Capture the cell that displays the provided text and extract its (X, Y) central coordinate. 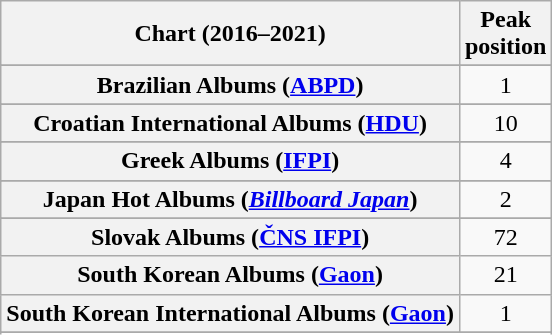
72 (505, 237)
10 (505, 123)
Croatian International Albums (HDU) (230, 123)
Japan Hot Albums (Billboard Japan) (230, 199)
South Korean Albums (Gaon) (230, 275)
21 (505, 275)
2 (505, 199)
Greek Albums (IFPI) (230, 161)
Brazilian Albums (ABPD) (230, 85)
South Korean International Albums (Gaon) (230, 313)
Peakposition (505, 34)
Chart (2016–2021) (230, 34)
Slovak Albums (ČNS IFPI) (230, 237)
4 (505, 161)
